Pinpoint the cell where the given text exists, returning its (X, Y) midpoint coordinate. 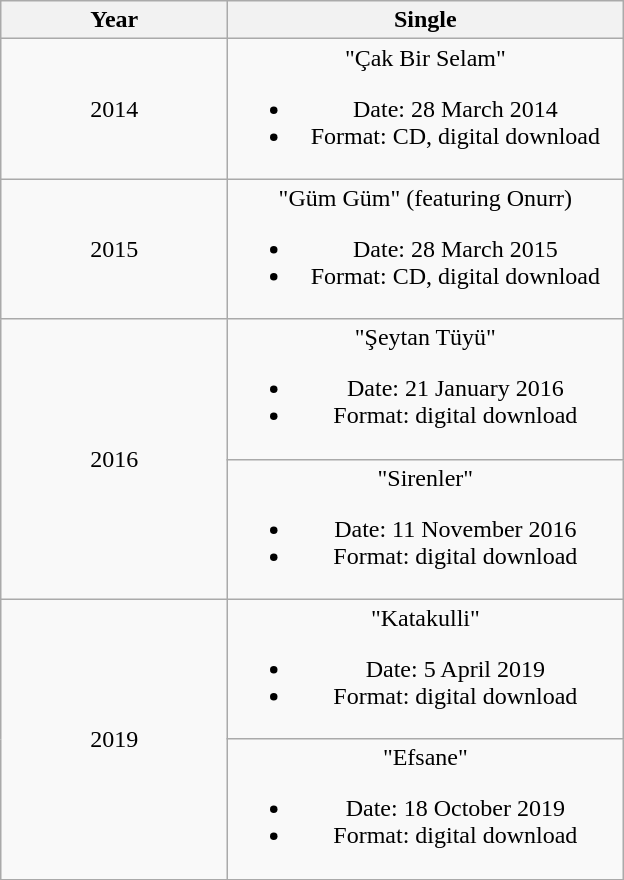
2014 (114, 109)
Single (426, 20)
"Sirenler"Date: 11 November 2016Format: digital download (426, 529)
"Şeytan Tüyü"Date: 21 January 2016Format: digital download (426, 389)
2015 (114, 249)
"Güm Güm" (featuring Onurr)Date: 28 March 2015Format: CD, digital download (426, 249)
"Çak Bir Selam"Date: 28 March 2014Format: CD, digital download (426, 109)
"Efsane"Date: 18 October 2019Format: digital download (426, 809)
"Katakulli"Date: 5 April 2019Format: digital download (426, 669)
2019 (114, 739)
Year (114, 20)
2016 (114, 459)
